Extract the (X, Y) coordinate from the center of the cell holding the provided text.  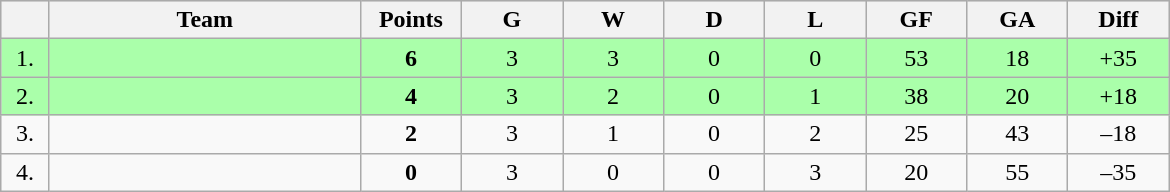
G (512, 20)
–35 (1118, 172)
25 (916, 134)
W (612, 20)
53 (916, 58)
Team (204, 20)
18 (1018, 58)
4 (410, 96)
3. (26, 134)
1. (26, 58)
L (816, 20)
Diff (1118, 20)
55 (1018, 172)
GA (1018, 20)
4. (26, 172)
+18 (1118, 96)
GF (916, 20)
Points (410, 20)
–18 (1118, 134)
2. (26, 96)
+35 (1118, 58)
D (714, 20)
6 (410, 58)
38 (916, 96)
43 (1018, 134)
